Search for the cell housing the specified text and yield its [x, y] center coordinate. 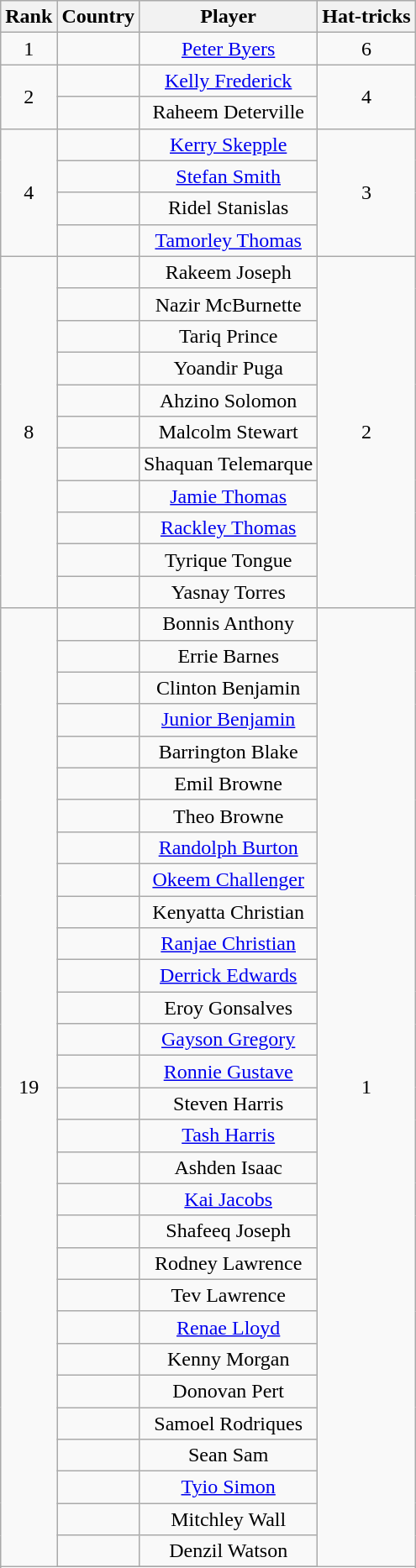
Samoel Rodriques [229, 1424]
8 [29, 432]
Steven Harris [229, 1104]
Peter Byers [229, 49]
Ahzino Solomon [229, 401]
Jamie Thomas [229, 496]
Yasnay Torres [229, 592]
Eroy Gonsalves [229, 1008]
Country [98, 17]
Ronnie Gustave [229, 1072]
Tamorley Thomas [229, 240]
Rackley Thomas [229, 528]
Shaquan Telemarque [229, 464]
Shafeeq Joseph [229, 1231]
Stefan Smith [229, 176]
Kenny Morgan [229, 1359]
Renae Lloyd [229, 1327]
Kerry Skepple [229, 144]
3 [366, 192]
Sean Sam [229, 1455]
Theo Browne [229, 815]
Nazir McBurnette [229, 304]
Ranjae Christian [229, 944]
Denzil Watson [229, 1551]
Mitchley Wall [229, 1519]
Gayson Gregory [229, 1040]
Rank [29, 17]
Tyrique Tongue [229, 560]
Okeem Challenger [229, 879]
Malcolm Stewart [229, 433]
Hat-tricks [366, 17]
Ridel Stanislas [229, 208]
Donovan Pert [229, 1391]
6 [366, 49]
Kai Jacobs [229, 1199]
Yoandir Puga [229, 368]
Ashden Isaac [229, 1167]
Clinton Benjamin [229, 688]
Junior Benjamin [229, 720]
Raheem Deterville [229, 113]
Barrington Blake [229, 752]
Tyio Simon [229, 1487]
19 [29, 1088]
Derrick Edwards [229, 976]
Kenyatta Christian [229, 911]
Errie Barnes [229, 656]
Player [229, 17]
Emil Browne [229, 784]
Tash Harris [229, 1135]
Randolph Burton [229, 847]
Rodney Lawrence [229, 1263]
Bonnis Anthony [229, 624]
Kelly Frederick [229, 81]
Tariq Prince [229, 336]
Tev Lawrence [229, 1295]
Rakeem Joseph [229, 272]
